Detect which cell encompasses the target text, then output its [X, Y] center coordinate. 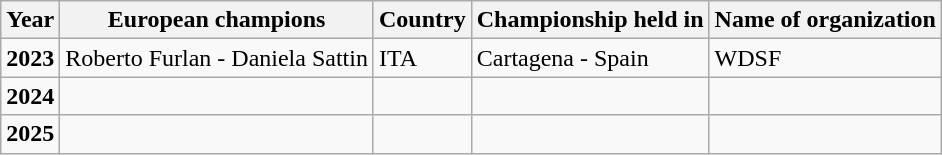
2023 [30, 58]
2024 [30, 96]
2025 [30, 134]
Cartagena - Spain [590, 58]
European champions [217, 20]
Roberto Furlan - Daniela Sattin [217, 58]
Country [422, 20]
ITA [422, 58]
Championship held in [590, 20]
Year [30, 20]
Name of organization [825, 20]
WDSF [825, 58]
